Extract the (x, y) coordinate from the center of the cell holding the provided text.  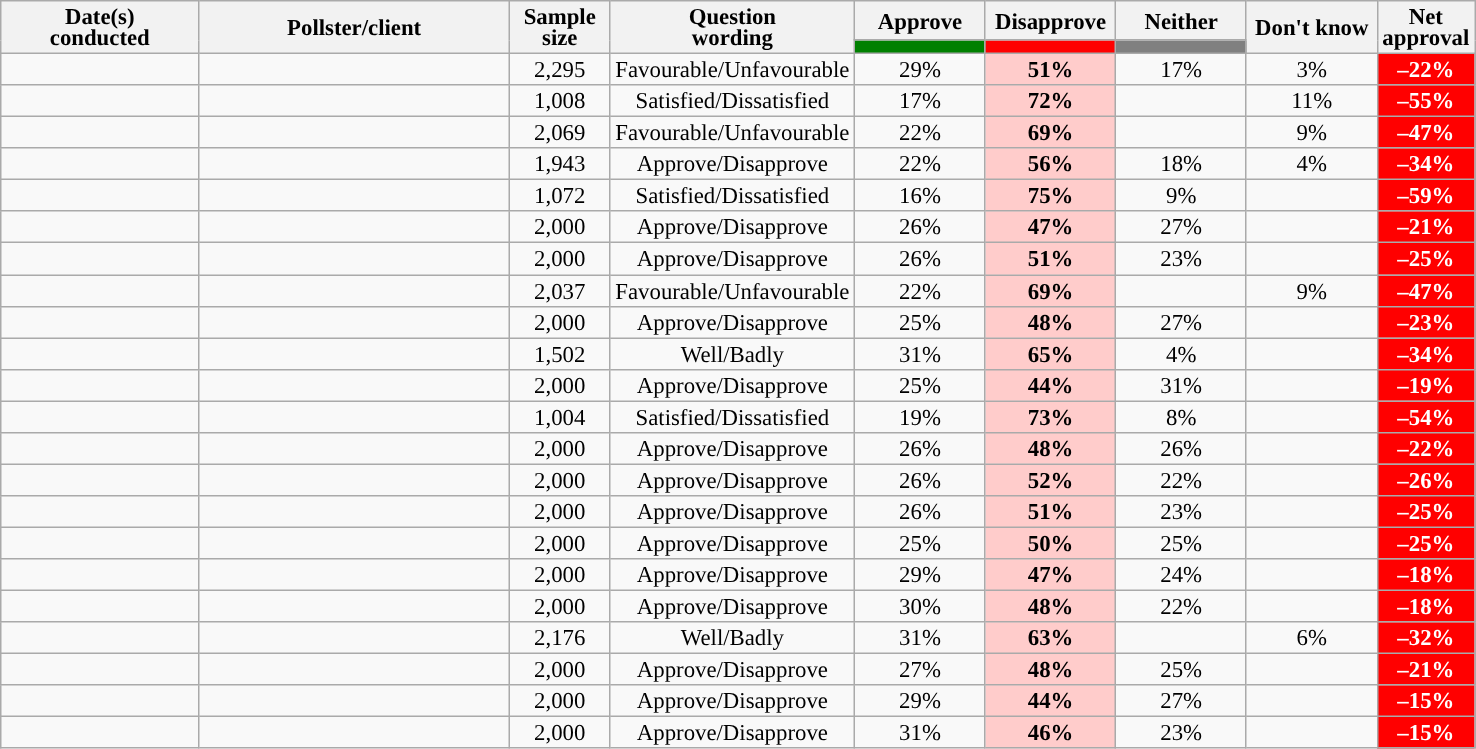
Sample size (560, 28)
Questionwording (732, 28)
Pollster/client (354, 28)
Approve (920, 20)
8% (1182, 417)
2,176 (560, 638)
6% (1312, 638)
Neither (1182, 20)
–19% (1426, 385)
Disapprove (1050, 20)
–26% (1426, 480)
46% (1050, 733)
Net approval (1426, 28)
2,037 (560, 291)
18% (1182, 164)
2,295 (560, 70)
–55% (1426, 101)
30% (920, 607)
Don't know (1312, 28)
Date(s)conducted (100, 28)
3% (1312, 70)
73% (1050, 417)
1,943 (560, 164)
2,069 (560, 133)
63% (1050, 638)
1,004 (560, 417)
16% (920, 196)
–23% (1426, 322)
–32% (1426, 638)
72% (1050, 101)
65% (1050, 354)
1,008 (560, 101)
1,072 (560, 196)
50% (1050, 543)
–59% (1426, 196)
56% (1050, 164)
11% (1312, 101)
52% (1050, 480)
75% (1050, 196)
–54% (1426, 417)
1,502 (560, 354)
24% (1182, 575)
19% (920, 417)
